Provide the [x, y] coordinate of the cell's center where the given text is located.  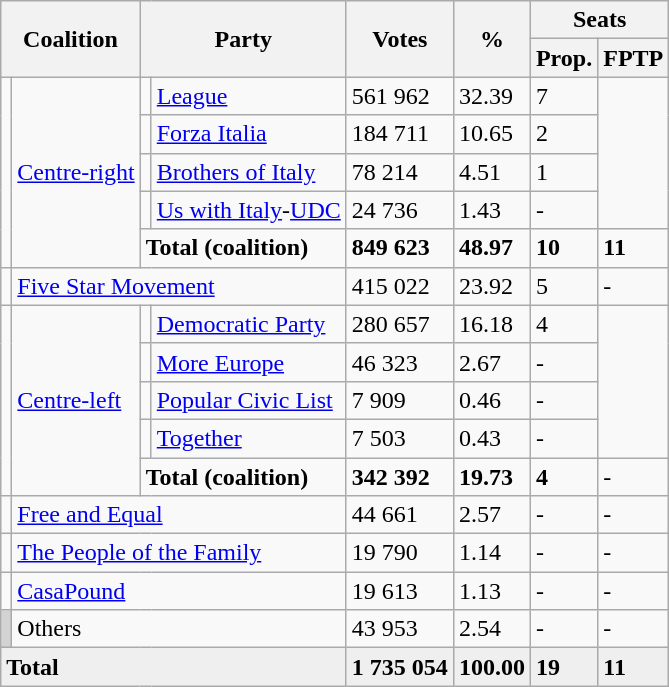
16.18 [492, 324]
% [492, 39]
46 323 [400, 362]
FPTP [634, 58]
1 735 054 [400, 667]
7 [564, 96]
19.73 [492, 477]
CasaPound [179, 591]
Brothers of Italy [248, 172]
561 962 [400, 96]
Forza Italia [248, 134]
32.39 [492, 96]
1 [564, 172]
10.65 [492, 134]
Us with Italy-UDC [248, 210]
Five Star Movement [179, 286]
Together [248, 438]
48.97 [492, 248]
Democratic Party [248, 324]
Total [174, 667]
Centre-right [76, 172]
44 661 [400, 515]
19 613 [400, 591]
5 [564, 286]
2.54 [492, 629]
Votes [400, 39]
415 022 [400, 286]
Others [179, 629]
2 [564, 134]
23.92 [492, 286]
7 909 [400, 400]
43 953 [400, 629]
1.14 [492, 553]
2.67 [492, 362]
Prop. [564, 58]
10 [564, 248]
78 214 [400, 172]
Seats [599, 20]
849 623 [400, 248]
Party [243, 39]
1.43 [492, 210]
League [248, 96]
0.43 [492, 438]
100.00 [492, 667]
280 657 [400, 324]
7 503 [400, 438]
342 392 [400, 477]
Centre-left [76, 400]
The People of the Family [179, 553]
19 [564, 667]
0.46 [492, 400]
More Europe [248, 362]
4.51 [492, 172]
1.13 [492, 591]
24 736 [400, 210]
184 711 [400, 134]
Free and Equal [179, 515]
Coalition [70, 39]
2.57 [492, 515]
Popular Civic List [248, 400]
19 790 [400, 553]
